Determine the (x, y) coordinate at the center of the cell enclosing the given text.  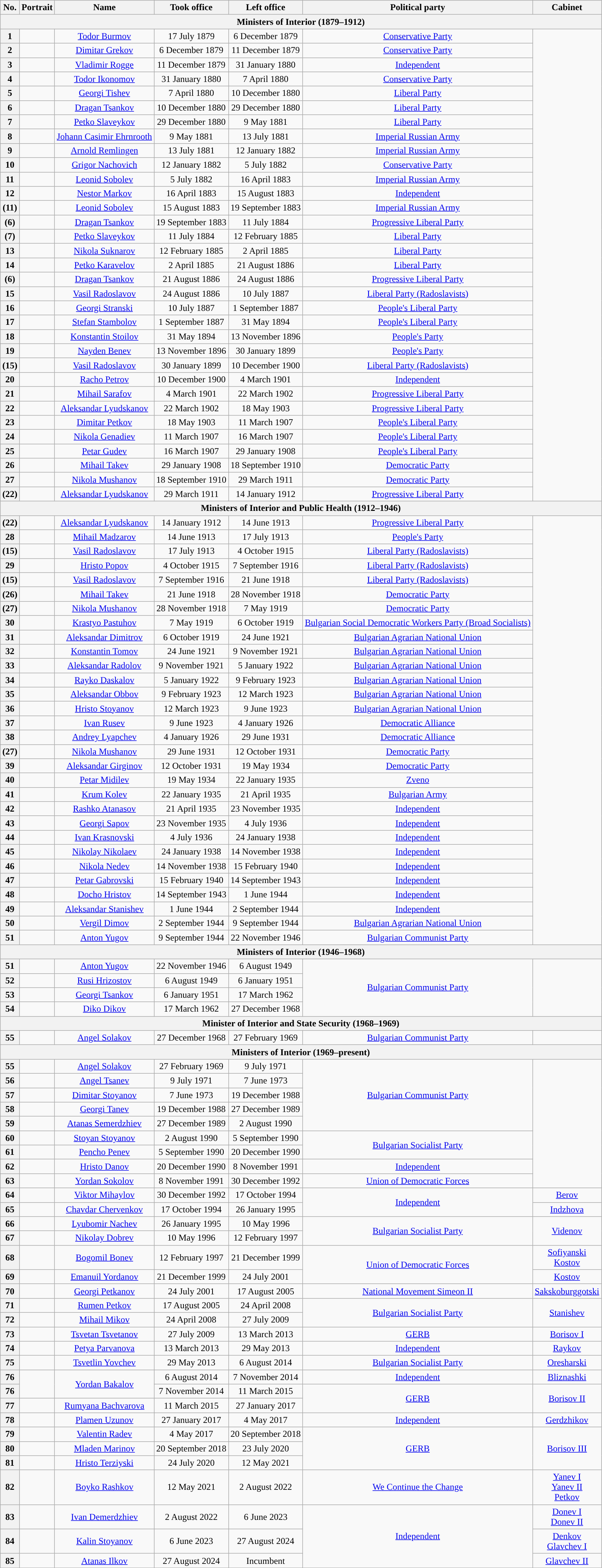
Todor Ikonomov (104, 79)
49 (10, 909)
Donev IDonev II (567, 1516)
Nikola Suknarov (104, 251)
Georgi Petkanov (104, 1291)
41 (10, 794)
78 (10, 1420)
34 (10, 680)
Portrait (37, 8)
47 (10, 880)
Konstantin Tomov (104, 651)
Bogomil Bonev (104, 1257)
85 (10, 1560)
Lyubomir Nachev (104, 1224)
Bliznashki (567, 1377)
23 (10, 423)
Emanuil Yordanov (104, 1277)
Atanas Ilkov (104, 1560)
Konstantin Stoilov (104, 336)
46 (10, 866)
Petar Gabrovski (104, 880)
Rusi Hrizostov (104, 980)
Berov (567, 1195)
Borisov I (567, 1334)
Boyko Rashkov (104, 1487)
Borisov III (567, 1448)
8 (10, 136)
Incumbent (266, 1560)
50 (10, 923)
Indzhova (567, 1209)
Petar Midilev (104, 780)
45 (10, 851)
5 (10, 93)
Atanas Semerdzhiev (104, 1124)
Ministers of Interior (1879–1912) (301, 22)
Hristo Terziyski (104, 1463)
69 (10, 1277)
29 (10, 565)
Nikolay Nikolaev (104, 851)
Nayden Benev (104, 351)
67 (10, 1238)
4 (10, 79)
16 (10, 308)
42 (10, 809)
60 (10, 1138)
Plamen Uzunov (104, 1420)
62 (10, 1167)
25 (10, 451)
Viktor Mihaylov (104, 1195)
Rashko Atanasov (104, 809)
17 July 1879 (191, 36)
Minister of Interior and State Security (1968–1969) (301, 1023)
Stefan Stambolov (104, 322)
Pencho Penev (104, 1152)
Petar Gudev (104, 451)
Valentin Radev (104, 1434)
We Continue the Change (417, 1487)
Yordan Bakalov (104, 1384)
70 (10, 1291)
DenkovGlavchev I (567, 1541)
Nikola Nedev (104, 866)
Dimitar Stoyanov (104, 1095)
74 (10, 1348)
Racho Petrov (104, 379)
Ministers of Interior (1946–1968) (301, 952)
38 (10, 737)
21 (10, 394)
48 (10, 895)
26 (10, 465)
Grigor Nachovich (104, 165)
Ivan Krasnovski (104, 837)
82 (10, 1487)
11 (10, 179)
30 (10, 623)
39 (10, 766)
Chavdar Chervenkov (104, 1209)
83 (10, 1516)
Cabinet (567, 8)
24 (10, 437)
53 (10, 995)
84 (10, 1541)
7 (10, 122)
59 (10, 1124)
28 (10, 537)
Sakskoburggotski (567, 1291)
36 (10, 709)
1 (10, 36)
Yanev IYanev IIPetkov (567, 1487)
Bulgarian Social Democratic Workers Party (Broad Socialists) (417, 623)
Oresharski (567, 1363)
Angel Tsanev (104, 1080)
66 (10, 1224)
Dimitar Grekov (104, 50)
Aleksandar Stanishev (104, 909)
64 (10, 1195)
Nikolay Dobrev (104, 1238)
Hristo Danov (104, 1167)
20 (10, 379)
24 July 2020 (191, 1463)
(26) (10, 594)
10 (10, 165)
Georgi Stranski (104, 308)
Ministers of Interior and Public Health (1912–1946) (301, 508)
Aleksandar Radolov (104, 666)
Zveno (417, 780)
6 (10, 108)
68 (10, 1257)
Yordan Sokolov (104, 1181)
Raykov (567, 1348)
58 (10, 1109)
3 (10, 65)
17 (10, 322)
Aleksandar Dimitrov (104, 637)
Tsvetlin Yovchev (104, 1363)
Ivan Demerdzhiev (104, 1516)
61 (10, 1152)
Borisov II (567, 1398)
72 (10, 1320)
(7) (10, 236)
Georgi Tanev (104, 1109)
Bulgarian Army (417, 794)
Georgi Tsankov (104, 995)
2 (10, 50)
35 (10, 694)
19 (10, 351)
18 (10, 336)
Andrey Lyapchev (104, 737)
Nestor Markov (104, 194)
Ivan Rusev (104, 723)
Left office (266, 8)
22 (10, 408)
73 (10, 1334)
14 (10, 265)
Mihail Madzarov (104, 537)
Glavchev II (567, 1560)
31 (10, 637)
Kalin Stoyanov (104, 1541)
56 (10, 1080)
Georgi Sapov (104, 823)
National Movement Simeon II (417, 1291)
Rumen Petkov (104, 1305)
Diko Dikov (104, 1009)
77 (10, 1406)
Gerdzhikov (567, 1420)
12 (10, 194)
Hristo Popov (104, 565)
Aleksandar Obbov (104, 694)
SofiyanskiKostov (567, 1257)
Name (104, 8)
Docho Hristov (104, 895)
79 (10, 1434)
Mihail Mikov (104, 1320)
Tsvetan Tsvetanov (104, 1334)
Videnov (567, 1231)
Georgi Tishev (104, 93)
Stoyan Stoyanov (104, 1138)
81 (10, 1463)
27 (10, 480)
13 (10, 251)
Hristo Stoyanov (104, 709)
Political party (417, 8)
Krum Kolev (104, 794)
Vergil Dimov (104, 923)
Mladen Marinov (104, 1448)
43 (10, 823)
Dimitar Petkov (104, 423)
15 (10, 294)
23 July 2020 (266, 1448)
Took office (191, 8)
33 (10, 666)
Aleksandar Girginov (104, 766)
44 (10, 837)
Stanishev (567, 1312)
Kostov (567, 1277)
Mihail Sarafov (104, 394)
54 (10, 1009)
No. (10, 8)
71 (10, 1305)
Petko Karavelov (104, 265)
Rayko Daskalov (104, 680)
Todor Burmov (104, 36)
Rumyana Bachvarova (104, 1406)
75 (10, 1363)
Ministers of Interior (1969–present) (301, 1052)
Vladimir Rogge (104, 65)
80 (10, 1448)
40 (10, 780)
57 (10, 1095)
32 (10, 651)
Nikola Genadiev (104, 437)
Petya Parvanova (104, 1348)
Johann Casimir Ehrnrooth (104, 136)
(11) (10, 208)
Arnold Remlingen (104, 150)
Krastyo Pastuhov (104, 623)
9 (10, 150)
37 (10, 723)
52 (10, 980)
65 (10, 1209)
63 (10, 1181)
